Return (X, Y) of the center of cell containing provided text 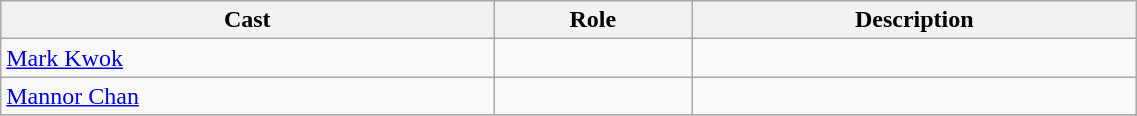
Mark Kwok (248, 58)
Role (593, 20)
Cast (248, 20)
Description (914, 20)
Mannor Chan (248, 96)
